From the cell containing the given text, extract its center point as [x, y] coordinate. 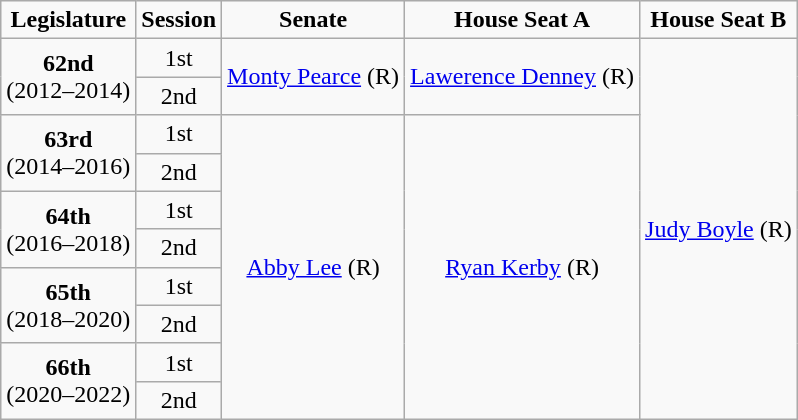
Ryan Kerby (R) [522, 267]
66th (2020–2022) [68, 381]
Judy Boyle (R) [719, 230]
Lawerence Denney (R) [522, 77]
Senate [314, 20]
House Seat A [522, 20]
Abby Lee (R) [314, 267]
Monty Pearce (R) [314, 77]
65th (2018–2020) [68, 305]
63rd (2014–2016) [68, 153]
62nd (2012–2014) [68, 77]
64th (2016–2018) [68, 229]
House Seat B [719, 20]
Session [179, 20]
Legislature [68, 20]
